Output the [x, y] coordinate of the center of the cell containing the given text.  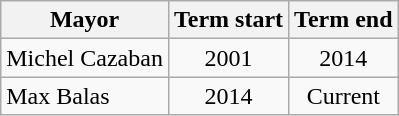
2001 [228, 58]
Term start [228, 20]
Max Balas [85, 96]
Michel Cazaban [85, 58]
Current [344, 96]
Term end [344, 20]
Mayor [85, 20]
